Return (x, y) of the center of cell containing provided text 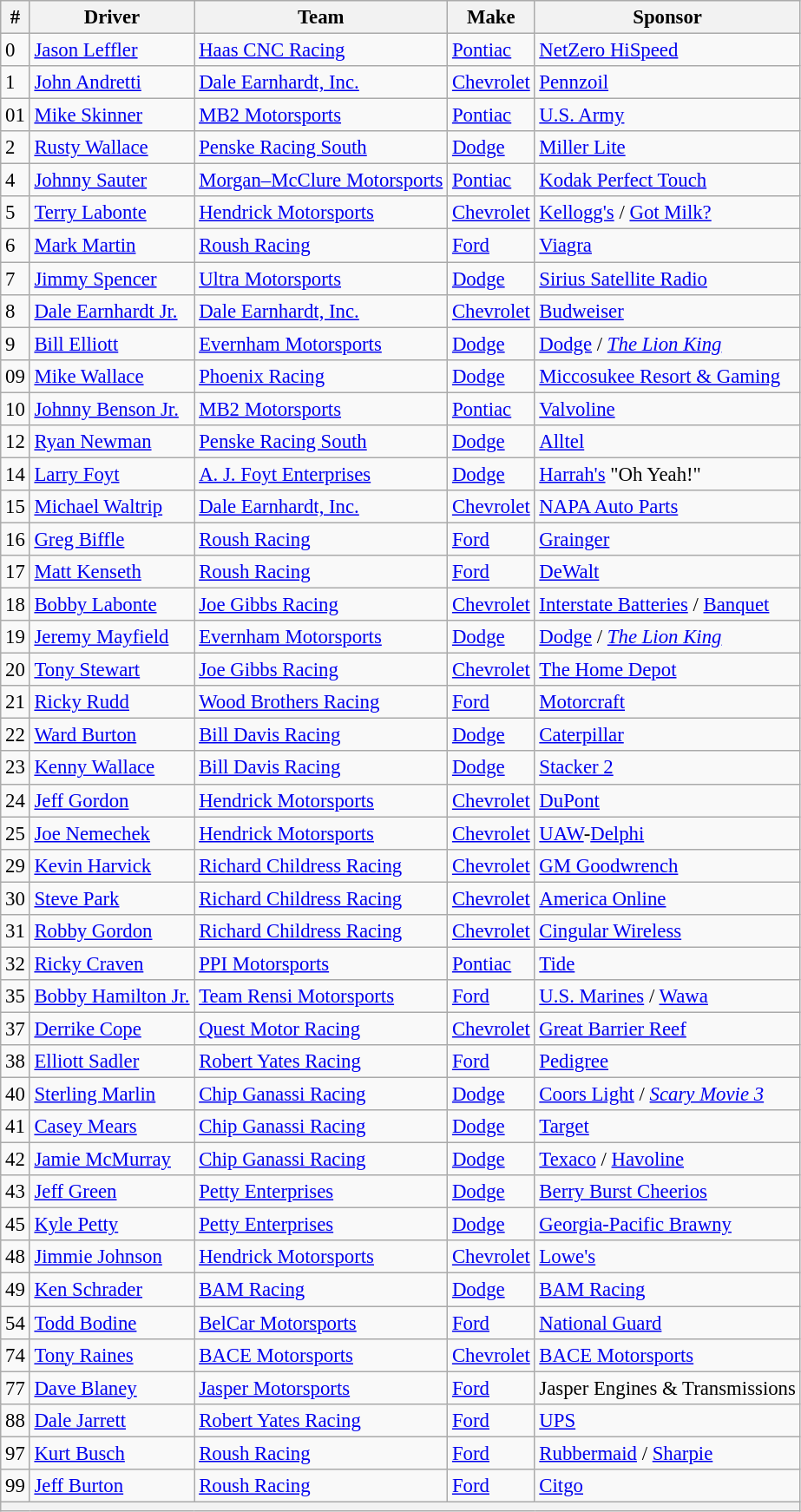
National Guard (667, 1323)
16 (16, 539)
Jeremy Mayfield (112, 637)
Ultra Motorsports (321, 279)
U.S. Army (667, 115)
Miccosukee Resort & Gaming (667, 376)
Ricky Rudd (112, 702)
Jimmy Spencer (112, 279)
35 (16, 996)
31 (16, 931)
77 (16, 1388)
Jason Leffler (112, 50)
Georgia-Pacific Brawny (667, 1225)
38 (16, 1062)
Berry Burst Cheerios (667, 1192)
Haas CNC Racing (321, 50)
Larry Foyt (112, 474)
Miller Lite (667, 148)
4 (16, 181)
99 (16, 1486)
Citgo (667, 1486)
Ricky Craven (112, 963)
41 (16, 1127)
15 (16, 507)
2 (16, 148)
Jimmie Johnson (112, 1258)
America Online (667, 898)
24 (16, 800)
Jeff Gordon (112, 800)
Jeff Burton (112, 1486)
0 (16, 50)
Cingular Wireless (667, 931)
Morgan–McClure Motorsports (321, 181)
37 (16, 1029)
32 (16, 963)
Steve Park (112, 898)
Dave Blaney (112, 1388)
Ken Schrader (112, 1290)
7 (16, 279)
22 (16, 735)
Quest Motor Racing (321, 1029)
Kellogg's / Got Milk? (667, 213)
25 (16, 833)
48 (16, 1258)
Mike Skinner (112, 115)
UAW-Delphi (667, 833)
Terry Labonte (112, 213)
Grainger (667, 539)
Sponsor (667, 17)
Michael Waltrip (112, 507)
Driver (112, 17)
Johnny Sauter (112, 181)
74 (16, 1355)
A. J. Foyt Enterprises (321, 474)
Texaco / Havoline (667, 1160)
Jasper Engines & Transmissions (667, 1388)
Team (321, 17)
Bobby Hamilton Jr. (112, 996)
Caterpillar (667, 735)
12 (16, 442)
Jasper Motorsports (321, 1388)
Rusty Wallace (112, 148)
Great Barrier Reef (667, 1029)
9 (16, 344)
Lowe's (667, 1258)
Valvoline (667, 409)
Mike Wallace (112, 376)
Kurt Busch (112, 1453)
42 (16, 1160)
Todd Bodine (112, 1323)
Make (491, 17)
Wood Brothers Racing (321, 702)
Ryan Newman (112, 442)
97 (16, 1453)
The Home Depot (667, 670)
Kevin Harvick (112, 865)
Bobby Labonte (112, 605)
Bill Elliott (112, 344)
Dale Earnhardt Jr. (112, 311)
Target (667, 1127)
Elliott Sadler (112, 1062)
Johnny Benson Jr. (112, 409)
Interstate Batteries / Banquet (667, 605)
29 (16, 865)
Tide (667, 963)
45 (16, 1225)
Coors Light / Scary Movie 3 (667, 1095)
8 (16, 311)
6 (16, 246)
19 (16, 637)
23 (16, 768)
John Andretti (112, 82)
Alltel (667, 442)
1 (16, 82)
Tony Raines (112, 1355)
Jamie McMurray (112, 1160)
Robby Gordon (112, 931)
Stacker 2 (667, 768)
DuPont (667, 800)
Dale Jarrett (112, 1420)
UPS (667, 1420)
54 (16, 1323)
Casey Mears (112, 1127)
Pedigree (667, 1062)
Kyle Petty (112, 1225)
09 (16, 376)
40 (16, 1095)
NAPA Auto Parts (667, 507)
DeWalt (667, 572)
43 (16, 1192)
18 (16, 605)
20 (16, 670)
U.S. Marines / Wawa (667, 996)
Motorcraft (667, 702)
88 (16, 1420)
Sterling Marlin (112, 1095)
01 (16, 115)
Team Rensi Motorsports (321, 996)
GM Goodwrench (667, 865)
Greg Biffle (112, 539)
Pennzoil (667, 82)
30 (16, 898)
Mark Martin (112, 246)
14 (16, 474)
Jeff Green (112, 1192)
Derrike Cope (112, 1029)
21 (16, 702)
Tony Stewart (112, 670)
Harrah's "Oh Yeah!" (667, 474)
Viagra (667, 246)
10 (16, 409)
Ward Burton (112, 735)
Kenny Wallace (112, 768)
Kodak Perfect Touch (667, 181)
# (16, 17)
Matt Kenseth (112, 572)
Sirius Satellite Radio (667, 279)
17 (16, 572)
Phoenix Racing (321, 376)
BelCar Motorsports (321, 1323)
Joe Nemechek (112, 833)
NetZero HiSpeed (667, 50)
5 (16, 213)
Budweiser (667, 311)
Rubbermaid / Sharpie (667, 1453)
49 (16, 1290)
PPI Motorsports (321, 963)
